Scan for the cell matching the given text and deliver its [X, Y] coordinate at center. 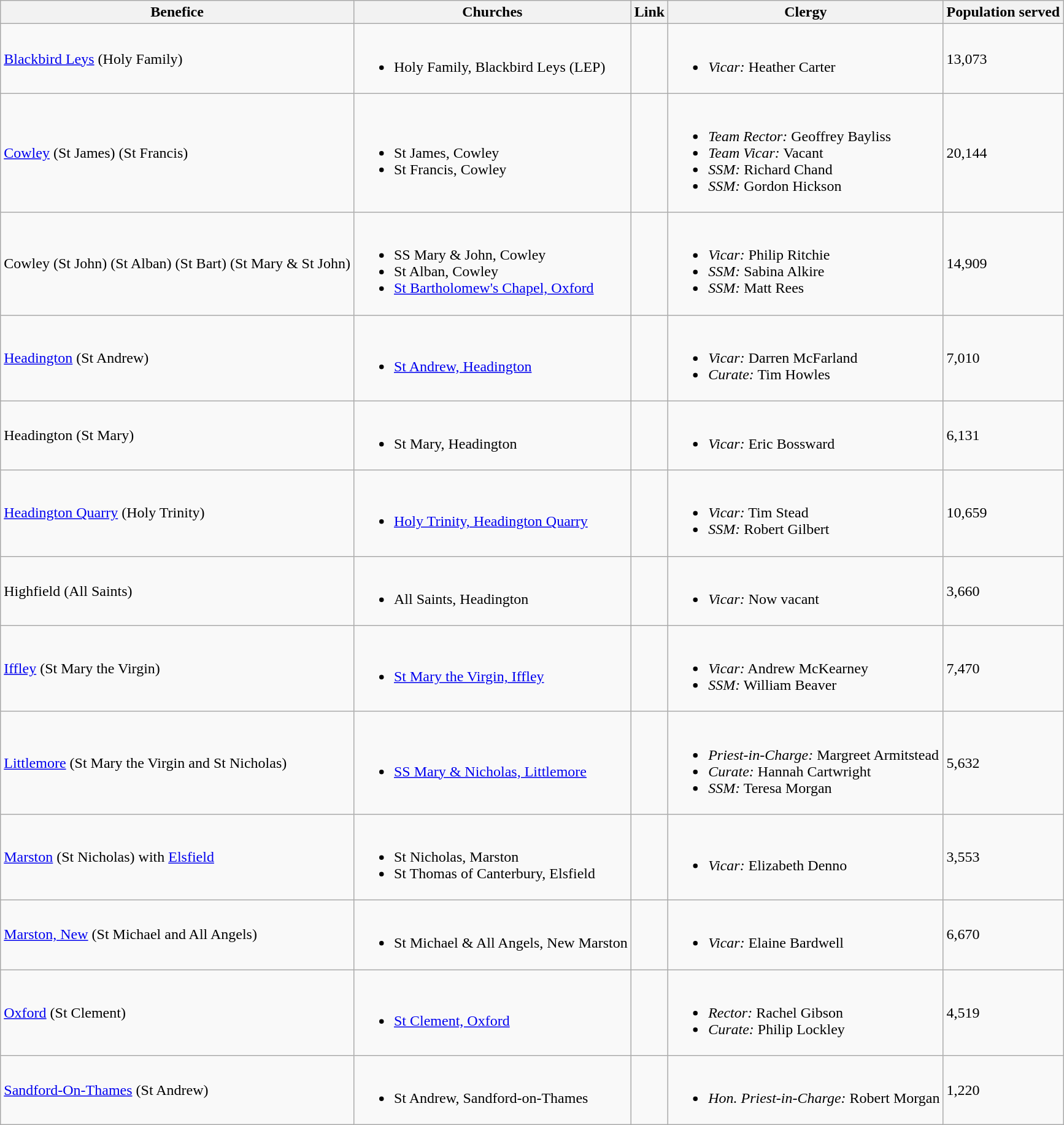
St Clement, Oxford [492, 1013]
Iffley (St Mary the Virgin) [177, 668]
Churches [492, 12]
Oxford (St Clement) [177, 1013]
7,470 [1003, 668]
Blackbird Leys (Holy Family) [177, 59]
Cowley (St John) (St Alban) (St Bart) (St Mary & St John) [177, 264]
Team Rector: Geoffrey BaylissTeam Vicar: VacantSSM: Richard ChandSSM: Gordon Hickson [806, 153]
7,010 [1003, 358]
4,519 [1003, 1013]
Rector: Rachel GibsonCurate: Philip Lockley [806, 1013]
Vicar: Heather Carter [806, 59]
Marston, New (St Michael and All Angels) [177, 934]
SS Mary & Nicholas, Littlemore [492, 762]
All Saints, Headington [492, 590]
Population served [1003, 12]
Vicar: Philip RitchieSSM: Sabina AlkireSSM: Matt Rees [806, 264]
Clergy [806, 12]
Holy Trinity, Headington Quarry [492, 513]
Headington Quarry (Holy Trinity) [177, 513]
Vicar: Darren McFarlandCurate: Tim Howles [806, 358]
Highfield (All Saints) [177, 590]
1,220 [1003, 1090]
10,659 [1003, 513]
Vicar: Elaine Bardwell [806, 934]
Hon. Priest-in-Charge: Robert Morgan [806, 1090]
Priest-in-Charge: Margreet ArmitsteadCurate: Hannah CartwrightSSM: Teresa Morgan [806, 762]
St Michael & All Angels, New Marston [492, 934]
3,660 [1003, 590]
St Mary, Headington [492, 436]
St Andrew, Headington [492, 358]
Vicar: Now vacant [806, 590]
Marston (St Nicholas) with Elsfield [177, 857]
Headington (St Mary) [177, 436]
Holy Family, Blackbird Leys (LEP) [492, 59]
13,073 [1003, 59]
6,670 [1003, 934]
St Andrew, Sandford-on-Thames [492, 1090]
5,632 [1003, 762]
SS Mary & John, CowleySt Alban, CowleySt Bartholomew's Chapel, Oxford [492, 264]
St Mary the Virgin, Iffley [492, 668]
St James, CowleySt Francis, Cowley [492, 153]
Benefice [177, 12]
14,909 [1003, 264]
3,553 [1003, 857]
Headington (St Andrew) [177, 358]
St Nicholas, MarstonSt Thomas of Canterbury, Elsfield [492, 857]
20,144 [1003, 153]
Vicar: Tim SteadSSM: Robert Gilbert [806, 513]
Sandford-On-Thames (St Andrew) [177, 1090]
Cowley (St James) (St Francis) [177, 153]
Vicar: Elizabeth Denno [806, 857]
Littlemore (St Mary the Virgin and St Nicholas) [177, 762]
Vicar: Eric Bossward [806, 436]
6,131 [1003, 436]
Vicar: Andrew McKearneySSM: William Beaver [806, 668]
Link [649, 12]
